Identify which cell holds the provided text, then report its (x, y) central coordinate. 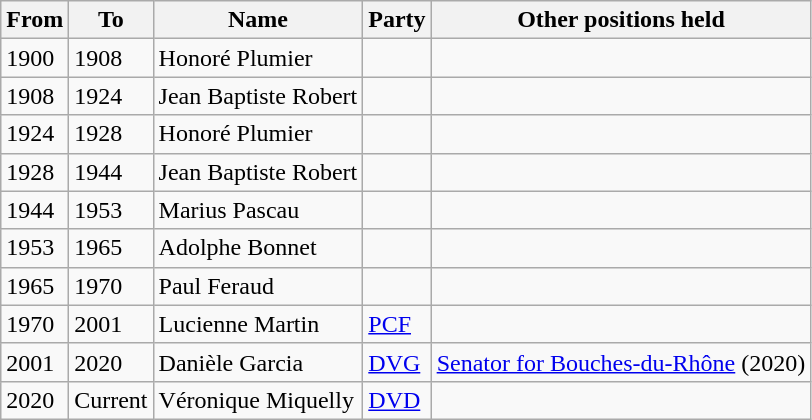
Véronique Miquelly (258, 400)
DVD (397, 400)
1900 (35, 58)
Current (111, 400)
PCF (397, 324)
Party (397, 20)
Name (258, 20)
From (35, 20)
Adolphe Bonnet (258, 248)
DVG (397, 362)
Senator for Bouches-du-Rhône (2020) (621, 362)
To (111, 20)
Other positions held (621, 20)
Lucienne Martin (258, 324)
Paul Feraud (258, 286)
Danièle Garcia (258, 362)
Marius Pascau (258, 210)
